Determine the (X, Y) coordinate at the center of the cell enclosing the given text.  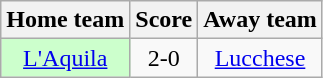
L'Aquila (66, 58)
Home team (66, 20)
2-0 (164, 58)
Score (164, 20)
Lucchese (260, 58)
Away team (260, 20)
